Search for the cell housing the specified text and yield its (x, y) center coordinate. 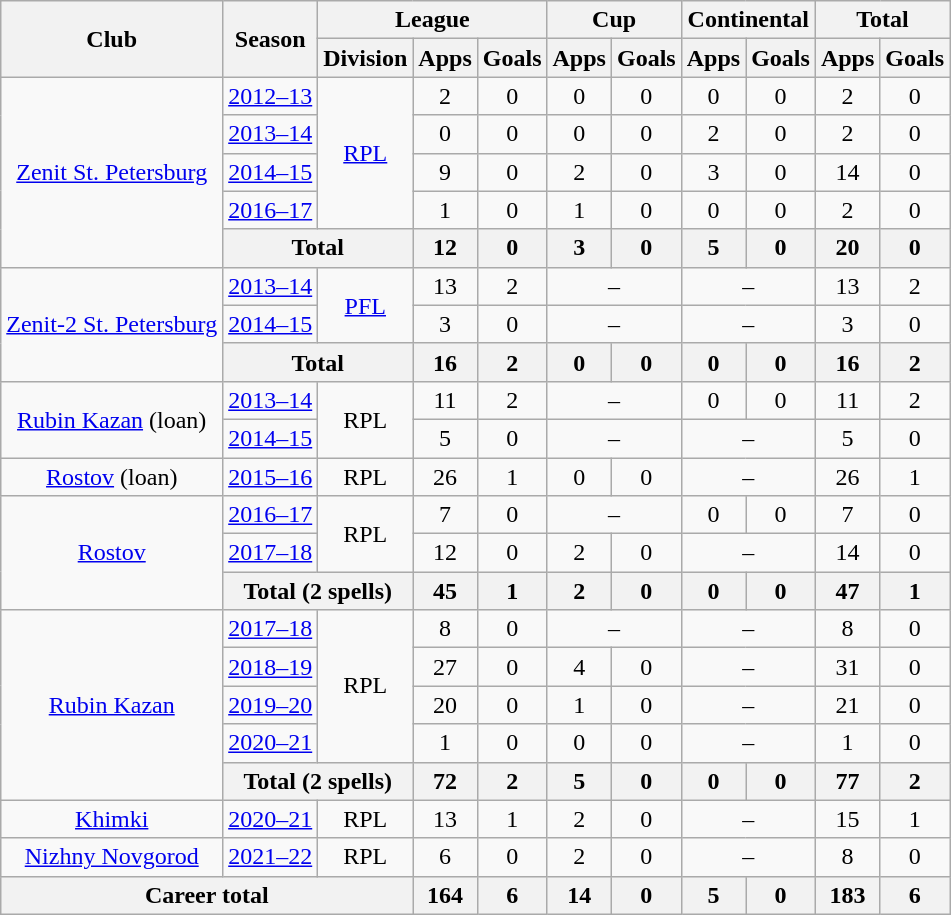
2019–20 (270, 705)
Rubin Kazan (112, 705)
Zenit St. Petersburg (112, 172)
45 (445, 591)
2018–19 (270, 667)
PFL (366, 305)
27 (445, 667)
Rubin Kazan (loan) (112, 419)
Khimki (112, 819)
21 (847, 705)
77 (847, 781)
15 (847, 819)
Career total (207, 895)
164 (445, 895)
2015–16 (270, 477)
Rostov (112, 553)
Zenit-2 St. Petersburg (112, 324)
Nizhny Novgorod (112, 857)
Continental (748, 20)
Rostov (loan) (112, 477)
31 (847, 667)
9 (445, 172)
2021–22 (270, 857)
183 (847, 895)
47 (847, 591)
4 (579, 667)
Club (112, 39)
League (432, 20)
Season (270, 39)
72 (445, 781)
2012–13 (270, 96)
Cup (614, 20)
Division (366, 58)
